Identify which cell holds the provided text, then report its [X, Y] central coordinate. 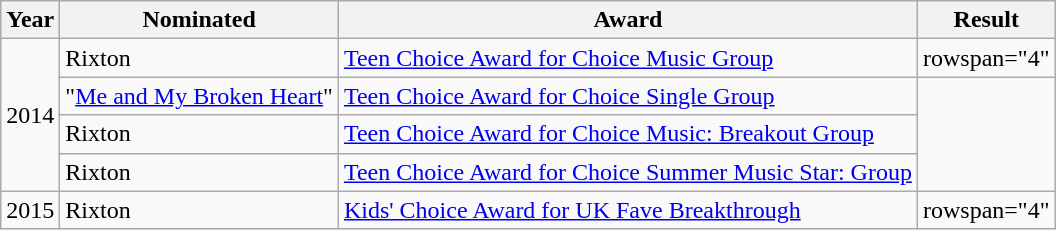
Teen Choice Award for Choice Single Group [628, 96]
Teen Choice Award for Choice Music: Breakout Group [628, 134]
Teen Choice Award for Choice Summer Music Star: Group [628, 172]
Year [30, 20]
"Me and My Broken Heart" [200, 96]
2015 [30, 210]
Result [986, 20]
Kids' Choice Award for UK Fave Breakthrough [628, 210]
Teen Choice Award for Choice Music Group [628, 58]
Award [628, 20]
2014 [30, 115]
Nominated [200, 20]
